From the cell containing the given text, extract its center point as [X, Y] coordinate. 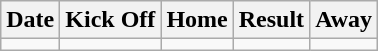
Away [344, 20]
Kick Off [110, 20]
Result [271, 20]
Date [30, 20]
Home [197, 20]
